Output the (X, Y) coordinate of the center of the cell containing the given text.  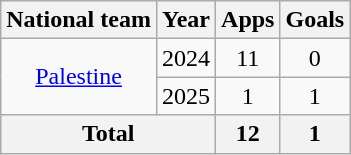
2024 (186, 58)
2025 (186, 96)
National team (79, 20)
Total (108, 134)
Goals (315, 20)
Palestine (79, 77)
Year (186, 20)
11 (248, 58)
12 (248, 134)
0 (315, 58)
Apps (248, 20)
